Identify which cell holds the provided text, then report its (X, Y) central coordinate. 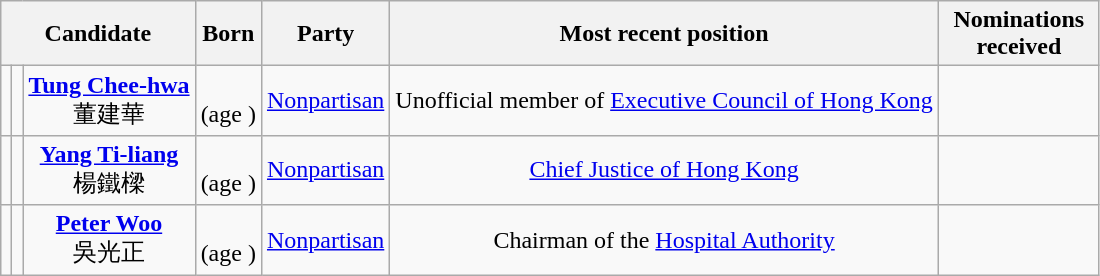
Tung Chee-hwa董建華 (109, 101)
Peter Woo吳光正 (109, 240)
Most recent position (664, 34)
Chairman of the Hospital Authority (664, 240)
Yang Ti-liang楊鐵樑 (109, 170)
Chief Justice of Hong Kong (664, 170)
Unofficial member of Executive Council of Hong Kong (664, 101)
Candidate (98, 34)
Born (228, 34)
Nominationsreceived (1018, 34)
Party (325, 34)
